Extract the [X, Y] coordinate from the center of the cell holding the provided text.  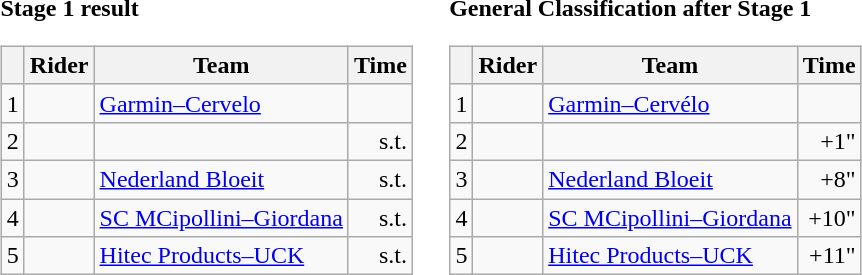
+8" [829, 179]
Garmin–Cervelo [221, 103]
+1" [829, 141]
+10" [829, 217]
+11" [829, 256]
Garmin–Cervélo [670, 103]
